Pinpoint the cell where the given text exists, returning its [x, y] midpoint coordinate. 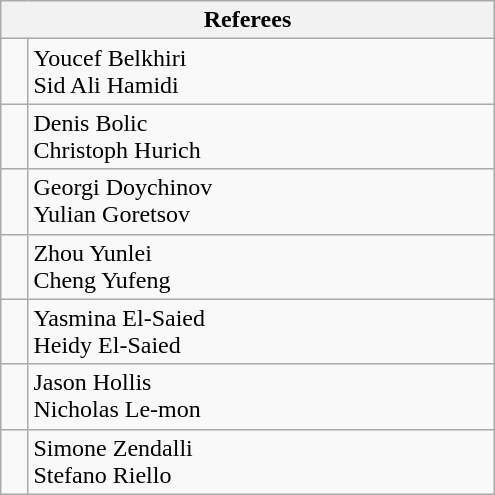
Zhou YunleiCheng Yufeng [261, 266]
Yasmina El-SaiedHeidy El-Saied [261, 332]
Simone ZendalliStefano Riello [261, 462]
Youcef BelkhiriSid Ali Hamidi [261, 72]
Georgi DoychinovYulian Goretsov [261, 202]
Referees [248, 20]
Denis BolicChristoph Hurich [261, 136]
Jason HollisNicholas Le-mon [261, 396]
